Return (X, Y) of the center of cell containing provided text 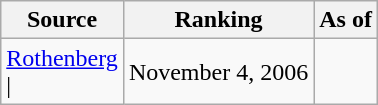
November 4, 2006 (218, 72)
Ranking (218, 20)
As of (346, 20)
Source (62, 20)
Rothenberg| (62, 72)
